Provide the (X, Y) coordinate of the cell's center where the given text is located.  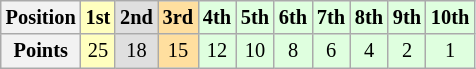
8 (293, 51)
15 (178, 51)
18 (136, 51)
7th (331, 17)
2nd (136, 17)
10th (450, 17)
1st (98, 17)
10 (255, 51)
6th (293, 17)
1 (450, 51)
6 (331, 51)
2 (407, 51)
9th (407, 17)
25 (98, 51)
5th (255, 17)
Position (41, 17)
4th (217, 17)
Points (41, 51)
4 (369, 51)
12 (217, 51)
3rd (178, 17)
8th (369, 17)
